Locate the cell with the specified text and output its [x, y] center coordinate. 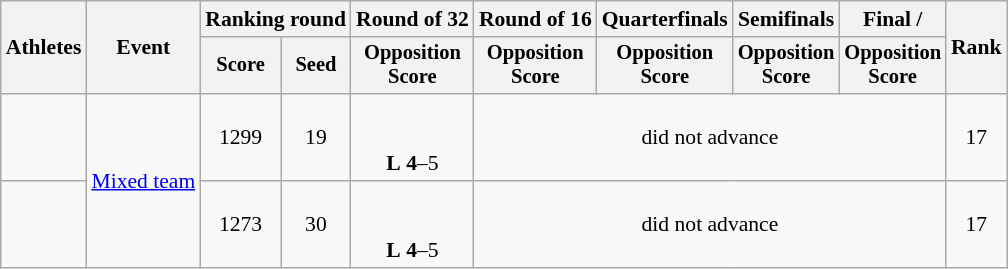
1273 [240, 224]
Seed [316, 66]
Round of 32 [412, 19]
Event [143, 48]
Score [240, 66]
Mixed team [143, 180]
1299 [240, 138]
Semifinals [786, 19]
Quarterfinals [665, 19]
19 [316, 138]
Round of 16 [536, 19]
Final / [892, 19]
Ranking round [276, 19]
30 [316, 224]
Athletes [44, 48]
Rank [976, 48]
